Determine the (X, Y) coordinate at the center of the cell enclosing the given text.  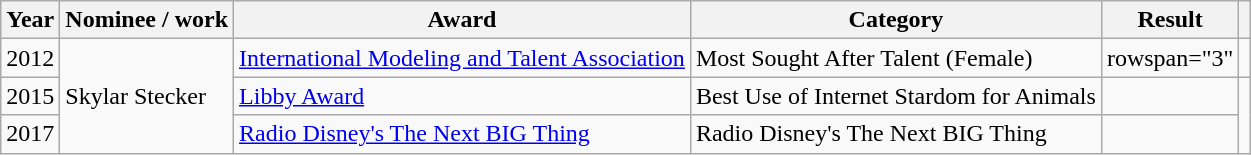
Most Sought After Talent (Female) (896, 58)
Award (462, 20)
rowspan="3" (1170, 58)
Year (30, 20)
Best Use of Internet Stardom for Animals (896, 96)
2012 (30, 58)
Nominee / work (147, 20)
2017 (30, 134)
Skylar Stecker (147, 96)
Category (896, 20)
International Modeling and Talent Association (462, 58)
Libby Award (462, 96)
2015 (30, 96)
Result (1170, 20)
